For the text-containing cell, return its midpoint in [x, y] coordinate format. 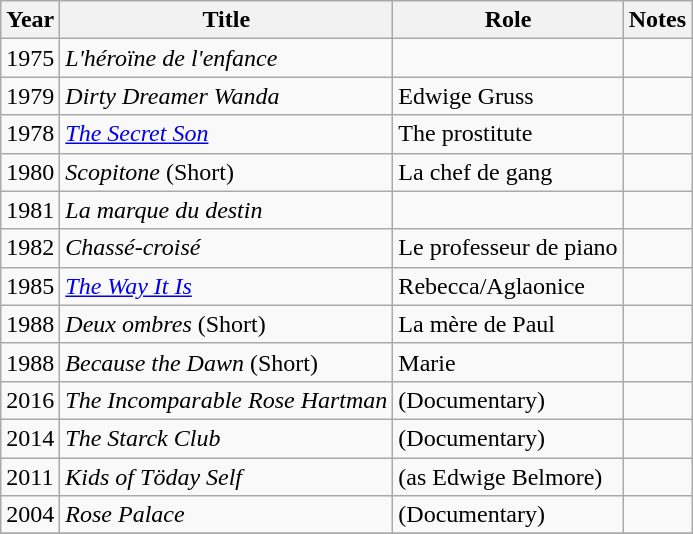
(as Edwige Belmore) [508, 477]
2014 [30, 438]
2004 [30, 515]
Because the Dawn (Short) [226, 362]
1981 [30, 210]
1980 [30, 172]
Kids of Töday Self [226, 477]
Le professeur de piano [508, 248]
Rose Palace [226, 515]
Title [226, 20]
La mère de Paul [508, 324]
The Way It Is [226, 286]
Deux ombres (Short) [226, 324]
The Starck Club [226, 438]
1982 [30, 248]
1978 [30, 134]
La chef de gang [508, 172]
2011 [30, 477]
Dirty Dreamer Wanda [226, 96]
1975 [30, 58]
The Incomparable Rose Hartman [226, 400]
1979 [30, 96]
1985 [30, 286]
The prostitute [508, 134]
Year [30, 20]
Chassé-croisé [226, 248]
L'héroïne de l'enfance [226, 58]
Edwige Gruss [508, 96]
La marque du destin [226, 210]
The Secret Son [226, 134]
Marie [508, 362]
Rebecca/Aglaonice [508, 286]
Scopitone (Short) [226, 172]
2016 [30, 400]
Notes [657, 20]
Role [508, 20]
